For the text-containing cell, return its midpoint in (X, Y) coordinate format. 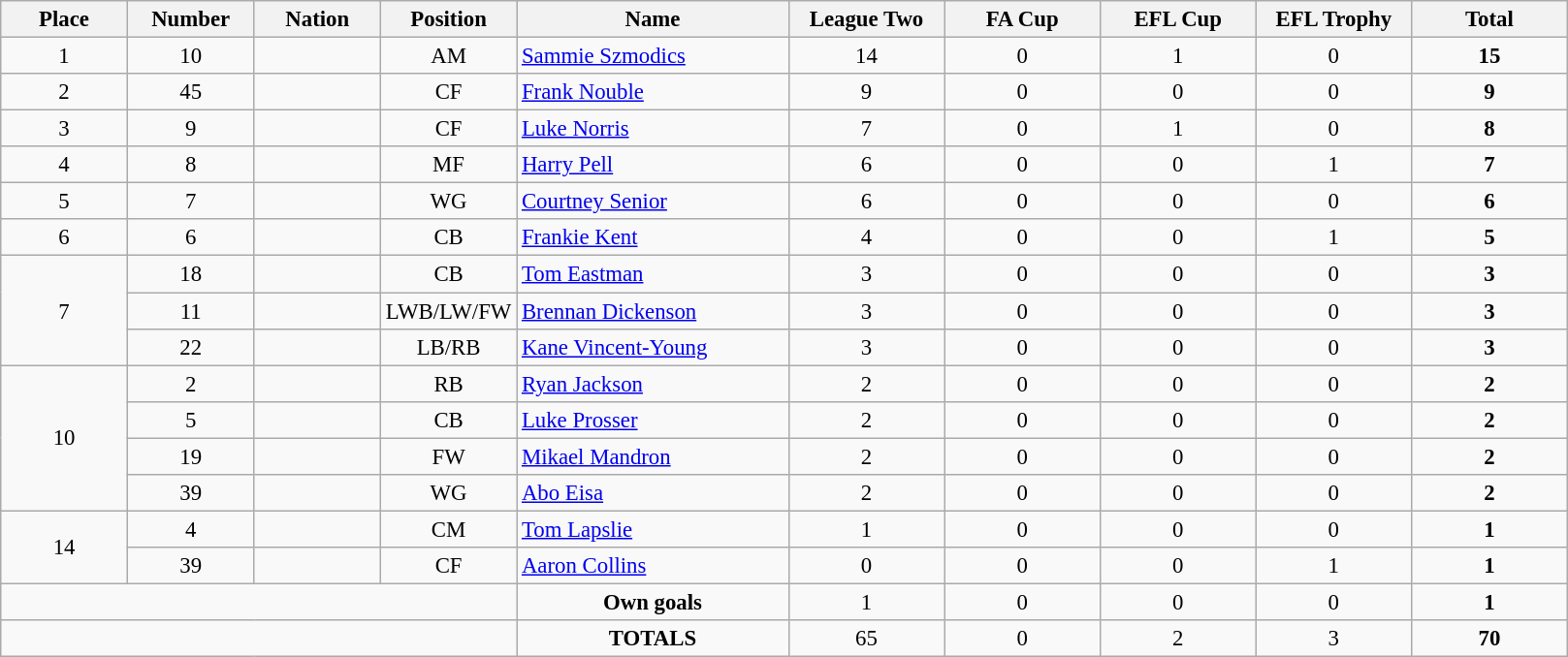
Frankie Kent (654, 237)
Total (1489, 19)
Place (64, 19)
19 (190, 456)
Nation (318, 19)
CM (449, 529)
Sammie Szmodics (654, 56)
Luke Prosser (654, 420)
65 (867, 639)
Abo Eisa (654, 493)
Own goals (654, 602)
League Two (867, 19)
TOTALS (654, 639)
18 (190, 274)
45 (190, 92)
Kane Vincent-Young (654, 347)
LB/RB (449, 347)
RB (449, 384)
Luke Norris (654, 129)
Aaron Collins (654, 566)
Brennan Dickenson (654, 311)
Courtney Senior (654, 202)
15 (1489, 56)
EFL Trophy (1334, 19)
AM (449, 56)
Tom Lapslie (654, 529)
70 (1489, 639)
FW (449, 456)
Name (654, 19)
Tom Eastman (654, 274)
EFL Cup (1177, 19)
FA Cup (1022, 19)
11 (190, 311)
MF (449, 165)
Number (190, 19)
Harry Pell (654, 165)
LWB/LW/FW (449, 311)
Ryan Jackson (654, 384)
22 (190, 347)
Mikael Mandron (654, 456)
Position (449, 19)
Frank Nouble (654, 92)
